Search for the cell housing the specified text and yield its (x, y) center coordinate. 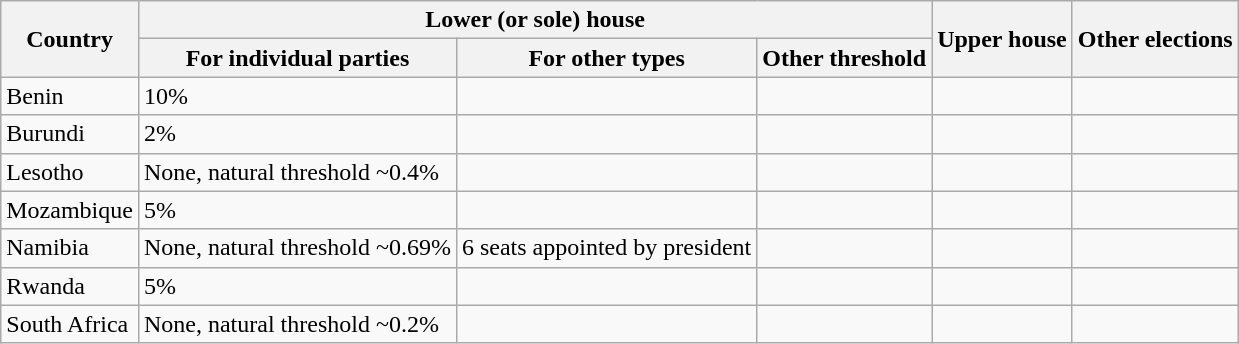
Rwanda (70, 286)
Lower (or sole) house (534, 20)
Mozambique (70, 210)
Benin (70, 96)
2% (297, 134)
South Africa (70, 324)
Namibia (70, 248)
Other threshold (844, 58)
None, natural threshold ~0.69% (297, 248)
For individual parties (297, 58)
Lesotho (70, 172)
Burundi (70, 134)
6 seats appointed by president (606, 248)
Upper house (1002, 39)
None, natural threshold ~0.4% (297, 172)
For other types (606, 58)
Other elections (1155, 39)
None, natural threshold ~0.2% (297, 324)
Country (70, 39)
10% (297, 96)
